Return the [X, Y] coordinate for the center point of the cell that contains the specified text.  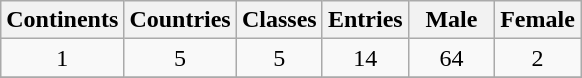
Male [451, 20]
64 [451, 58]
14 [365, 58]
Classes [279, 20]
Entries [365, 20]
Female [537, 20]
2 [537, 58]
Countries [180, 20]
Continents [62, 20]
1 [62, 58]
